Scan for the cell matching the given text and deliver its (X, Y) coordinate at center. 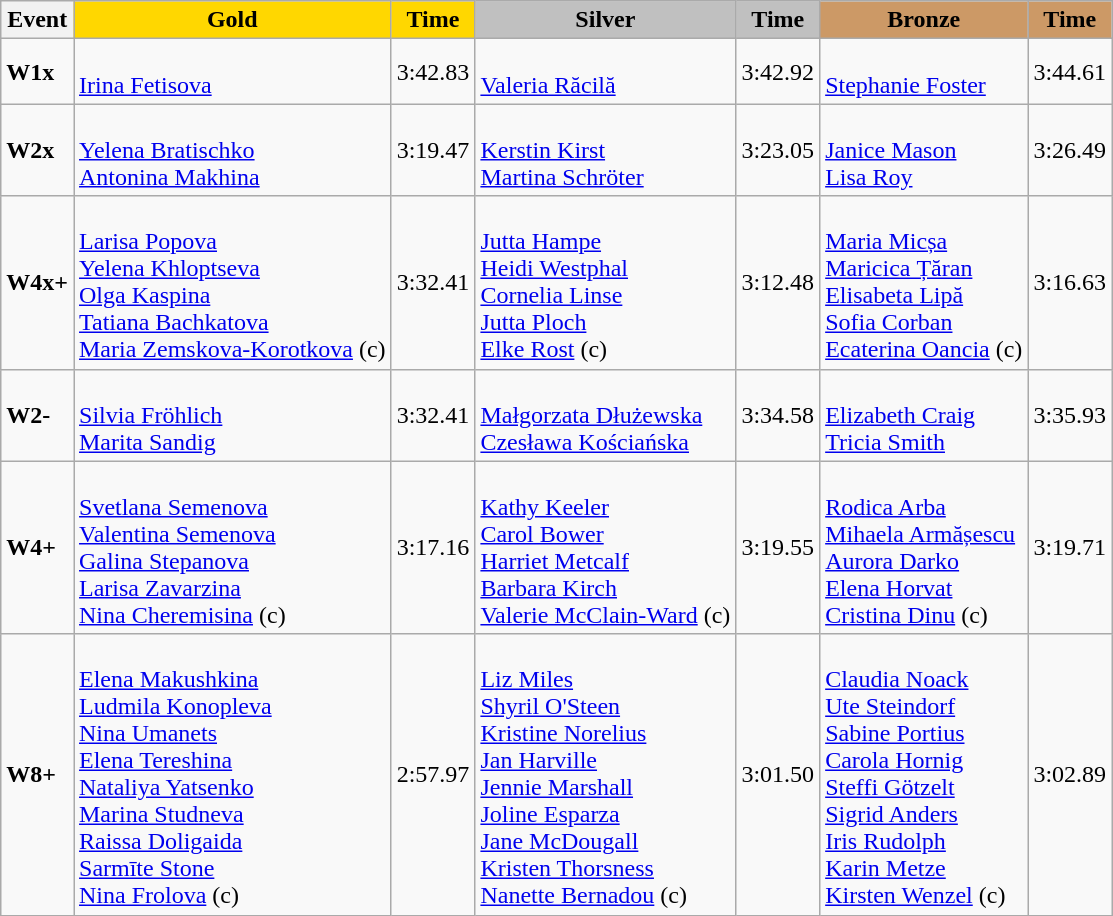
Liz Miles Shyril O'Steen Kristine Norelius Jan Harville Jennie Marshall Joline Esparza Jane McDougall Kristen Thorsness Nanette Bernadou (c) (606, 774)
Gold (233, 20)
Silver (606, 20)
Rodica Arba Mihaela Armășescu Aurora Darko Elena Horvat Cristina Dinu (c) (924, 548)
3:19.47 (433, 150)
Janice Mason Lisa Roy (924, 150)
Maria Micșa Maricica Țăran Elisabeta Lipă Sofia Corban Ecaterina Oancia (c) (924, 282)
W1x (38, 72)
3:02.89 (1070, 774)
Svetlana Semenova Valentina Semenova Galina Stepanova Larisa Zavarzina Nina Cheremisina (c) (233, 548)
W4+ (38, 548)
3:19.71 (1070, 548)
3:19.55 (778, 548)
Claudia Noack Ute Steindorf Sabine Portius Carola Hornig Steffi Götzelt Sigrid Anders Iris Rudolph Karin Metze Kirsten Wenzel (c) (924, 774)
3:17.16 (433, 548)
Silvia FröhlichMarita Sandig (233, 415)
3:42.92 (778, 72)
W4x+ (38, 282)
3:35.93 (1070, 415)
Elena Makushkina Ludmila Konopleva Nina Umanets Elena Tereshina Nataliya Yatsenko Marina Studneva Raissa Doligaida Sarmīte Stone Nina Frolova (c) (233, 774)
3:42.83 (433, 72)
W2- (38, 415)
Jutta Hampe Heidi Westphal Cornelia Linse Jutta Ploch Elke Rost (c) (606, 282)
Larisa Popova Yelena Khloptseva Olga Kaspina Tatiana Bachkatova Maria Zemskova-Korotkova (c) (233, 282)
Valeria Răcilă (606, 72)
Yelena BratischkoAntonina Makhina (233, 150)
Kerstin KirstMartina Schröter (606, 150)
3:34.58 (778, 415)
W8+ (38, 774)
3:01.50 (778, 774)
3:16.63 (1070, 282)
3:23.05 (778, 150)
Kathy Keeler Carol Bower Harriet Metcalf Barbara Kirch Valerie McClain-Ward (c) (606, 548)
2:57.97 (433, 774)
W2x (38, 150)
3:12.48 (778, 282)
Elizabeth CraigTricia Smith (924, 415)
Event (38, 20)
Irina Fetisova (233, 72)
Stephanie Foster (924, 72)
Bronze (924, 20)
3:44.61 (1070, 72)
3:26.49 (1070, 150)
Małgorzata DłużewskaCzesława Kościańska (606, 415)
